Detect which cell encompasses the target text, then output its [X, Y] center coordinate. 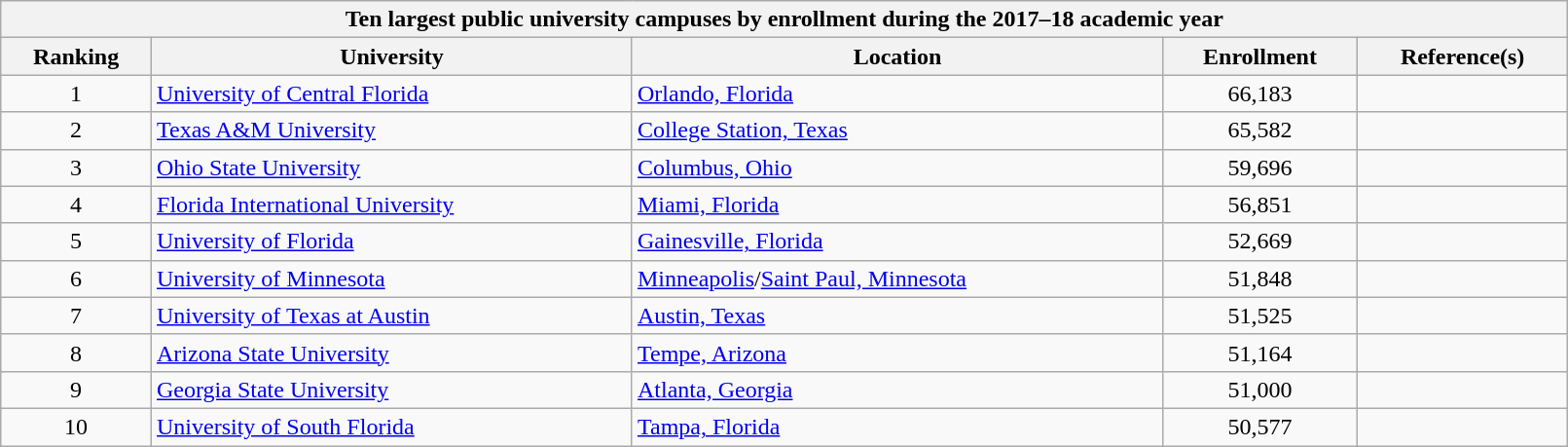
51,848 [1260, 279]
Enrollment [1260, 56]
6 [76, 279]
65,582 [1260, 130]
Tampa, Florida [897, 427]
Atlanta, Georgia [897, 390]
Orlando, Florida [897, 93]
1 [76, 93]
Arizona State University [392, 353]
59,696 [1260, 168]
College Station, Texas [897, 130]
Gainesville, Florida [897, 242]
9 [76, 390]
51,000 [1260, 390]
52,669 [1260, 242]
Georgia State University [392, 390]
University of Florida [392, 242]
Location [897, 56]
University [392, 56]
University of South Florida [392, 427]
Florida International University [392, 205]
Tempe, Arizona [897, 353]
51,525 [1260, 316]
56,851 [1260, 205]
2 [76, 130]
University of Minnesota [392, 279]
7 [76, 316]
51,164 [1260, 353]
50,577 [1260, 427]
Texas A&M University [392, 130]
Austin, Texas [897, 316]
Ohio State University [392, 168]
Ranking [76, 56]
4 [76, 205]
Reference(s) [1462, 56]
Minneapolis/Saint Paul, Minnesota [897, 279]
3 [76, 168]
Columbus, Ohio [897, 168]
8 [76, 353]
66,183 [1260, 93]
Miami, Florida [897, 205]
5 [76, 242]
Ten largest public university campuses by enrollment during the 2017–18 academic year [784, 19]
University of Central Florida [392, 93]
University of Texas at Austin [392, 316]
10 [76, 427]
